From the cell containing the given text, extract its center point as (x, y) coordinate. 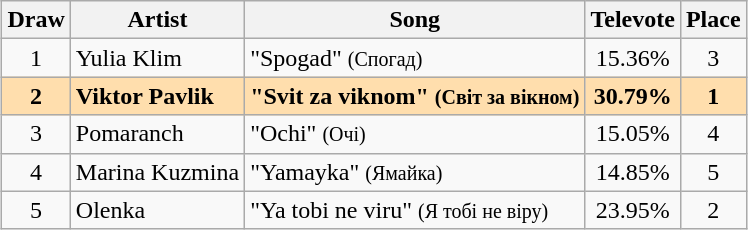
Olenka (157, 210)
15.05% (632, 134)
15.36% (632, 58)
Yulia Klim (157, 58)
14.85% (632, 172)
Pomaranch (157, 134)
Draw (36, 20)
"Ya tobi ne viru" (Я тобі не віру) (415, 210)
30.79% (632, 96)
Marina Kuzmina (157, 172)
Artist (157, 20)
"Ochi" (Очі) (415, 134)
"Spogad" (Спогад) (415, 58)
Televote (632, 20)
"Yamayka" (Ямайка) (415, 172)
"Svit za viknom" (Світ за вікном) (415, 96)
Place (713, 20)
Song (415, 20)
Viktor Pavlik (157, 96)
23.95% (632, 210)
